From the cell containing the given text, extract its center point as [x, y] coordinate. 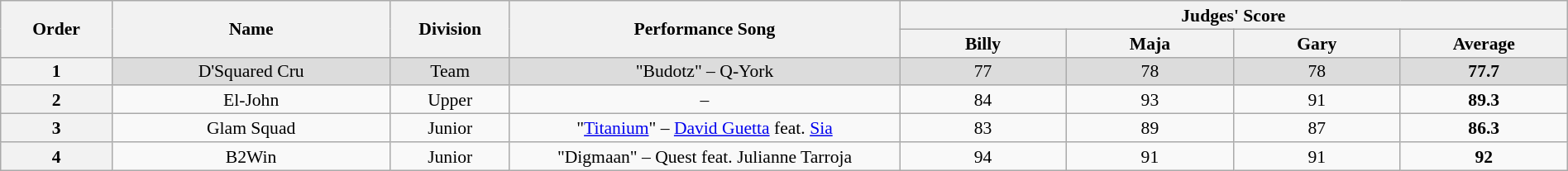
89 [1150, 128]
B2Win [251, 156]
Name [251, 29]
Upper [450, 100]
3 [56, 128]
D'Squared Cru [251, 71]
Gary [1317, 43]
77 [983, 71]
"Budotz" – Q-York [705, 71]
2 [56, 100]
Billy [983, 43]
Order [56, 29]
1 [56, 71]
93 [1150, 100]
Team [450, 71]
84 [983, 100]
86.3 [1484, 128]
Division [450, 29]
Glam Squad [251, 128]
94 [983, 156]
Performance Song [705, 29]
– [705, 100]
92 [1484, 156]
"Titanium" – David Guetta feat. Sia [705, 128]
4 [56, 156]
"Digmaan" – Quest feat. Julianne Tarroja [705, 156]
89.3 [1484, 100]
Maja [1150, 43]
El-John [251, 100]
87 [1317, 128]
Average [1484, 43]
Judges' Score [1234, 15]
83 [983, 128]
77.7 [1484, 71]
